Return the [X, Y] coordinate for the center point of the cell that contains the specified text.  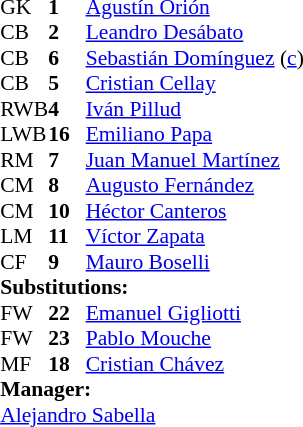
11 [67, 237]
MF [24, 364]
8 [67, 185]
6 [67, 58]
LM [24, 237]
RM [24, 160]
RWB [24, 109]
CF [24, 262]
5 [67, 83]
LWB [24, 135]
4 [67, 109]
18 [67, 364]
16 [67, 135]
10 [67, 211]
2 [67, 33]
23 [67, 339]
22 [67, 313]
7 [67, 160]
9 [67, 262]
